Capture the cell that displays the provided text and extract its [x, y] central coordinate. 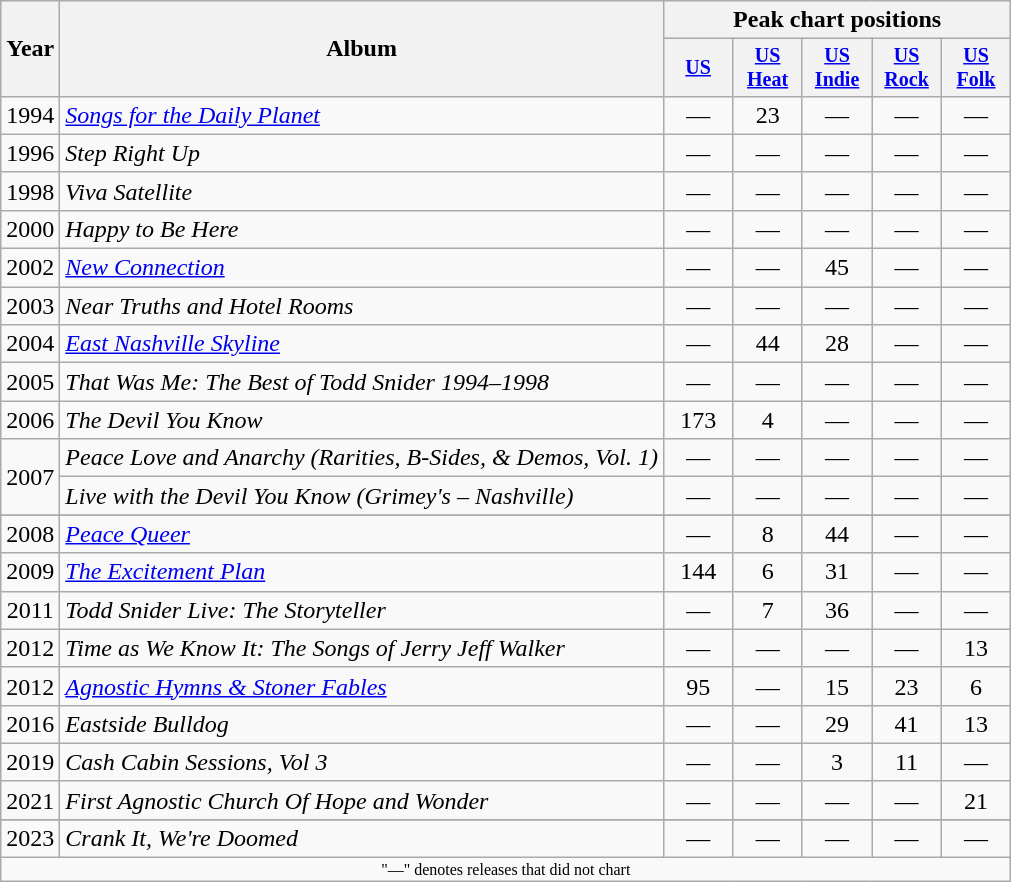
The Excitement Plan [362, 572]
Step Right Up [362, 153]
New Connection [362, 268]
Eastside Bulldog [362, 724]
Peace Love and Anarchy (Rarities, B-Sides, & Demos, Vol. 1) [362, 458]
95 [698, 686]
173 [698, 420]
144 [698, 572]
2016 [30, 724]
US Rock [906, 68]
Agnostic Hymns & Stoner Fables [362, 686]
East Nashville Skyline [362, 344]
2000 [30, 229]
2021 [30, 800]
The Devil You Know [362, 420]
Peak chart positions [836, 20]
45 [836, 268]
Happy to Be Here [362, 229]
4 [768, 420]
First Agnostic Church Of Hope and Wonder [362, 800]
Time as We Know It: The Songs of Jerry Jeff Walker [362, 648]
2005 [30, 382]
Songs for the Daily Planet [362, 115]
Cash Cabin Sessions, Vol 3 [362, 762]
US Heat [768, 68]
Viva Satellite [362, 191]
3 [836, 762]
41 [906, 724]
29 [836, 724]
Year [30, 49]
28 [836, 344]
"—" denotes releases that did not chart [506, 870]
2019 [30, 762]
1994 [30, 115]
7 [768, 610]
Near Truths and Hotel Rooms [362, 306]
US Indie [836, 68]
1996 [30, 153]
2011 [30, 610]
Crank It, We're Doomed [362, 838]
That Was Me: The Best of Todd Snider 1994–1998 [362, 382]
11 [906, 762]
8 [768, 534]
2006 [30, 420]
2009 [30, 572]
Album [362, 49]
US Folk [976, 68]
2004 [30, 344]
2003 [30, 306]
15 [836, 686]
31 [836, 572]
Peace Queer [362, 534]
2007 [30, 477]
2002 [30, 268]
Live with the Devil You Know (Grimey's – Nashville) [362, 496]
21 [976, 800]
US [698, 68]
2023 [30, 838]
36 [836, 610]
2008 [30, 534]
1998 [30, 191]
Todd Snider Live: The Storyteller [362, 610]
